Return the (X, Y) coordinate for the center point of the cell that contains the specified text.  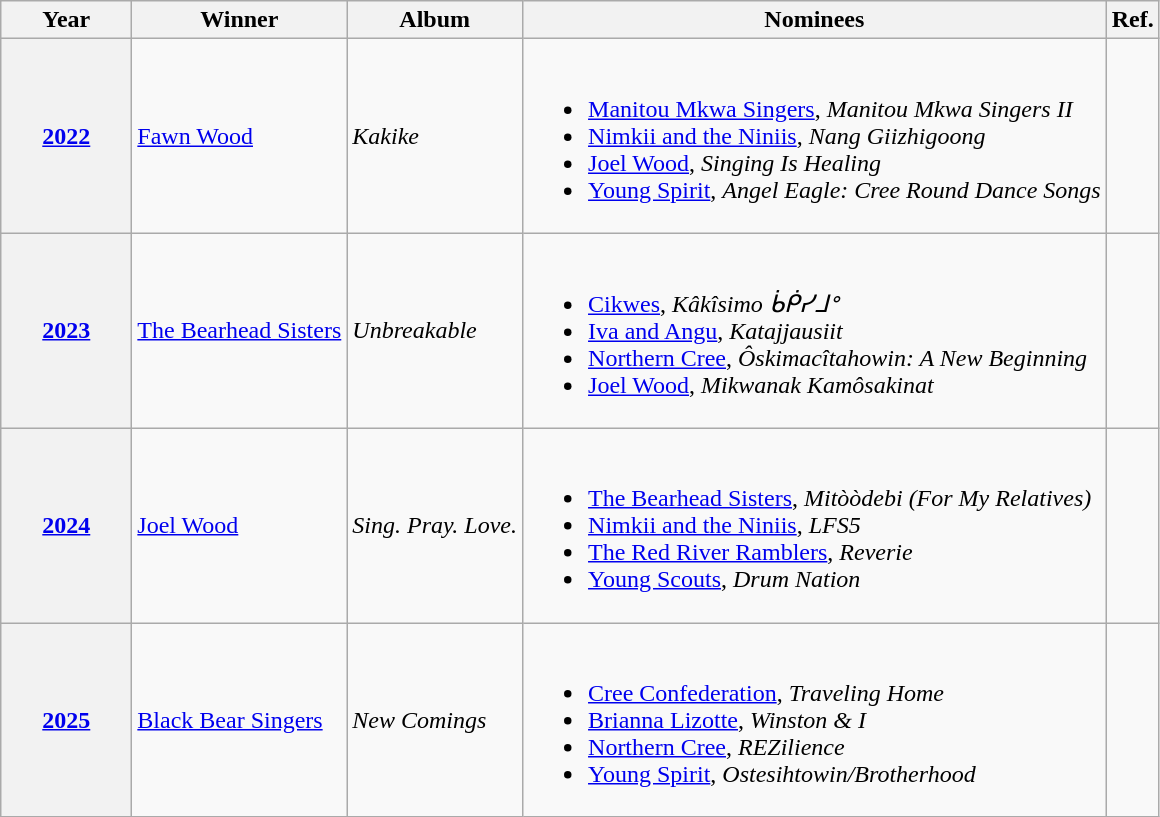
The Bearhead Sisters (240, 331)
Cree Confederation, Traveling HomeBrianna Lizotte, Winston & INorthern Cree, REZilienceYoung Spirit, Ostesihtowin/Brotherhood (815, 719)
Sing. Pray. Love. (435, 525)
2025 (66, 719)
Winner (240, 20)
2022 (66, 136)
Album (435, 20)
Year (66, 20)
Joel Wood (240, 525)
The Bearhead Sisters, Mitòòdebi (For My Relatives)Nimkii and the Niniis, LFS5The Red River Ramblers, ReverieYoung Scouts, Drum Nation (815, 525)
2023 (66, 331)
New Comings (435, 719)
Black Bear Singers (240, 719)
Cikwes, Kâkîsimo ᑳᑮᓯᒧᐤIva and Angu, KatajjausiitNorthern Cree, Ôskimacîtahowin: A New BeginningJoel Wood, Mikwanak Kamôsakinat (815, 331)
Fawn Wood (240, 136)
Kakike (435, 136)
Unbreakable (435, 331)
2024 (66, 525)
Ref. (1132, 20)
Nominees (815, 20)
